Determine the (x, y) coordinate at the center of the cell enclosing the given text.  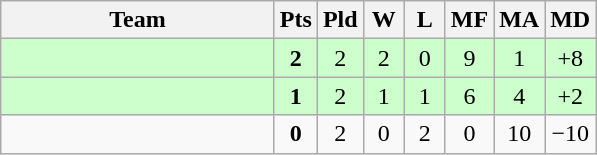
4 (520, 96)
MD (570, 20)
MA (520, 20)
6 (469, 96)
Pts (296, 20)
MF (469, 20)
−10 (570, 134)
+2 (570, 96)
Team (138, 20)
10 (520, 134)
W (384, 20)
+8 (570, 58)
Pld (340, 20)
L (424, 20)
9 (469, 58)
